Output the [x, y] coordinate of the center of the cell containing the given text.  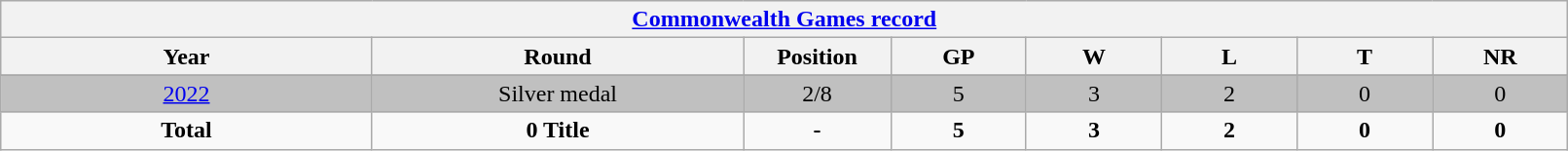
W [1094, 57]
Year [187, 57]
Silver medal [558, 94]
L [1228, 57]
Commonwealth Games record [784, 19]
T [1365, 57]
Total [187, 131]
0 Title [558, 131]
2/8 [818, 94]
Round [558, 57]
NR [1501, 57]
Position [818, 57]
2022 [187, 94]
- [818, 131]
GP [958, 57]
